Provide the (X, Y) coordinate of the cell's center where the given text is located.  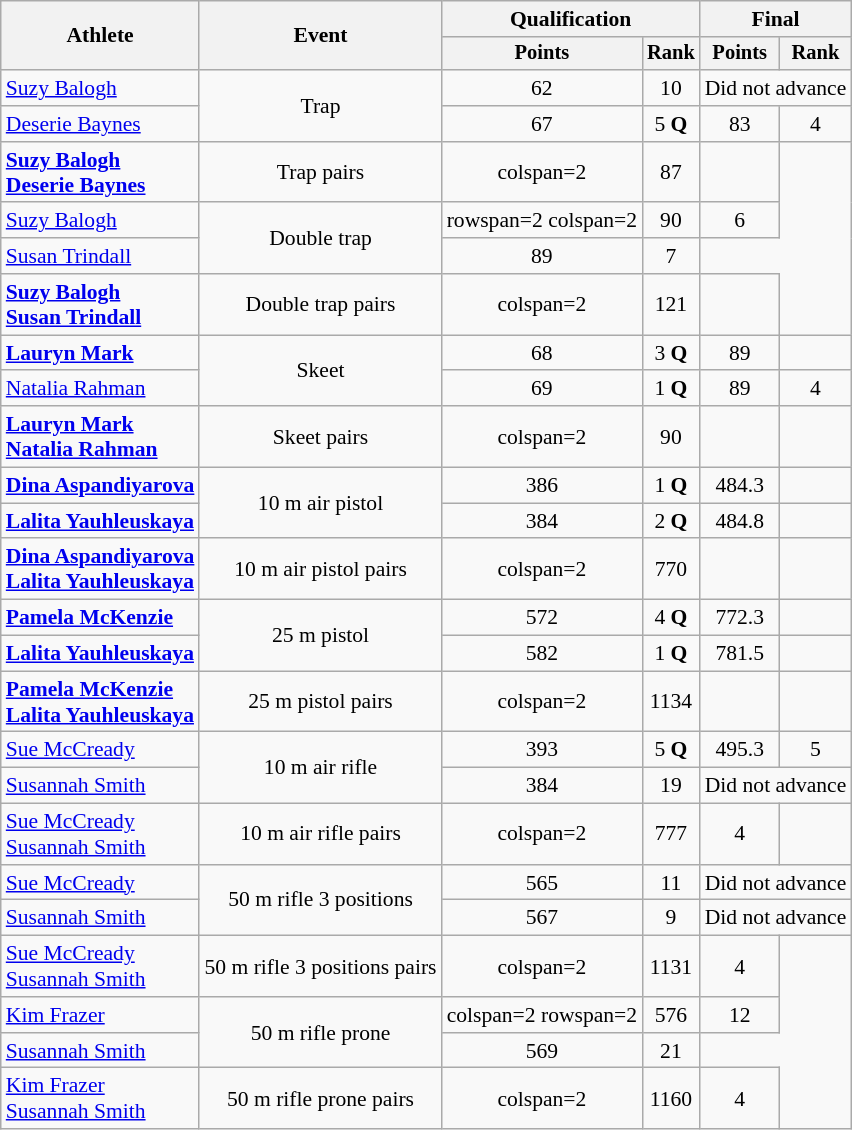
Dina AspandiyarovaLalita Yauhleuskaya (100, 570)
25 m pistol pairs (320, 702)
1131 (671, 966)
6 (740, 221)
1134 (671, 702)
Skeet pairs (320, 436)
567 (542, 918)
Suzy BaloghSusan Trindall (100, 304)
Deserie Baynes (100, 124)
5 (816, 750)
Double trap (320, 238)
386 (542, 486)
Kim Frazer (100, 1015)
572 (542, 618)
68 (542, 353)
colspan=2 rowspan=2 (542, 1015)
Skeet (320, 370)
Pamela McKenzie (100, 618)
7 (671, 256)
50 m rifle prone (320, 1032)
121 (671, 304)
Lauryn MarkNatalia Rahman (100, 436)
50 m rifle 3 positions (320, 900)
Pamela McKenzieLalita Yauhleuskaya (100, 702)
Kim FrazerSusannah Smith (100, 1098)
11 (671, 883)
12 (740, 1015)
770 (671, 570)
781.5 (740, 654)
1160 (671, 1098)
87 (671, 172)
62 (542, 88)
495.3 (740, 750)
Suzy BaloghDeserie Baynes (100, 172)
9 (671, 918)
rowspan=2 colspan=2 (542, 221)
393 (542, 750)
10 m air rifle (320, 768)
Lauryn Mark (100, 353)
Athlete (100, 36)
772.3 (740, 618)
565 (542, 883)
10 m air rifle pairs (320, 834)
10 (671, 88)
83 (740, 124)
Qualification (571, 19)
582 (542, 654)
50 m rifle prone pairs (320, 1098)
484.3 (740, 486)
Trap pairs (320, 172)
3 Q (671, 353)
Natalia Rahman (100, 389)
21 (671, 1051)
10 m air pistol (320, 504)
576 (671, 1015)
Final (776, 19)
69 (542, 389)
4 Q (671, 618)
Event (320, 36)
25 m pistol (320, 636)
Dina Aspandiyarova (100, 486)
2 Q (671, 521)
569 (542, 1051)
777 (671, 834)
67 (542, 124)
50 m rifle 3 positions pairs (320, 966)
Double trap pairs (320, 304)
10 m air pistol pairs (320, 570)
Susan Trindall (100, 256)
484.8 (740, 521)
19 (671, 786)
Trap (320, 106)
